From the cell containing the given text, extract its center point as (X, Y) coordinate. 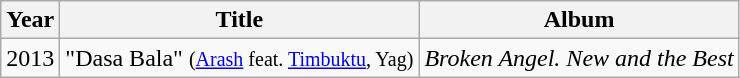
Year (30, 20)
Title (240, 20)
"Dasa Bala" (Arash feat. Timbuktu, Yag) (240, 58)
Album (579, 20)
Broken Angel. New and the Best (579, 58)
2013 (30, 58)
